Search for the cell housing the specified text and yield its [X, Y] center coordinate. 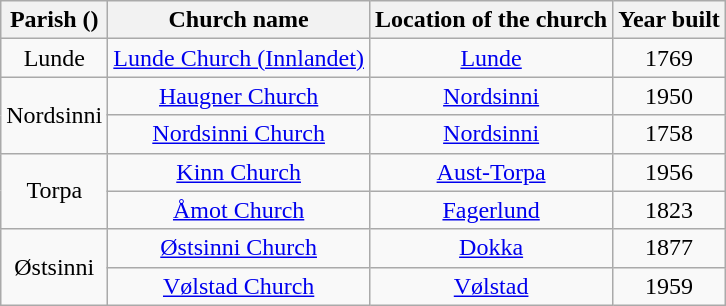
Østsinni [54, 267]
1950 [670, 96]
1769 [670, 58]
1758 [670, 134]
1956 [670, 172]
Vølstad Church [239, 286]
1959 [670, 286]
Aust-Torpa [490, 172]
Lunde Church (Innlandet) [239, 58]
Vølstad [490, 286]
Church name [239, 20]
Nordsinni Church [239, 134]
Haugner Church [239, 96]
1877 [670, 248]
Østsinni Church [239, 248]
Kinn Church [239, 172]
Åmot Church [239, 210]
Location of the church [490, 20]
Dokka [490, 248]
Parish () [54, 20]
Year built [670, 20]
Fagerlund [490, 210]
1823 [670, 210]
Torpa [54, 191]
